Search for the cell housing the specified text and yield its (x, y) center coordinate. 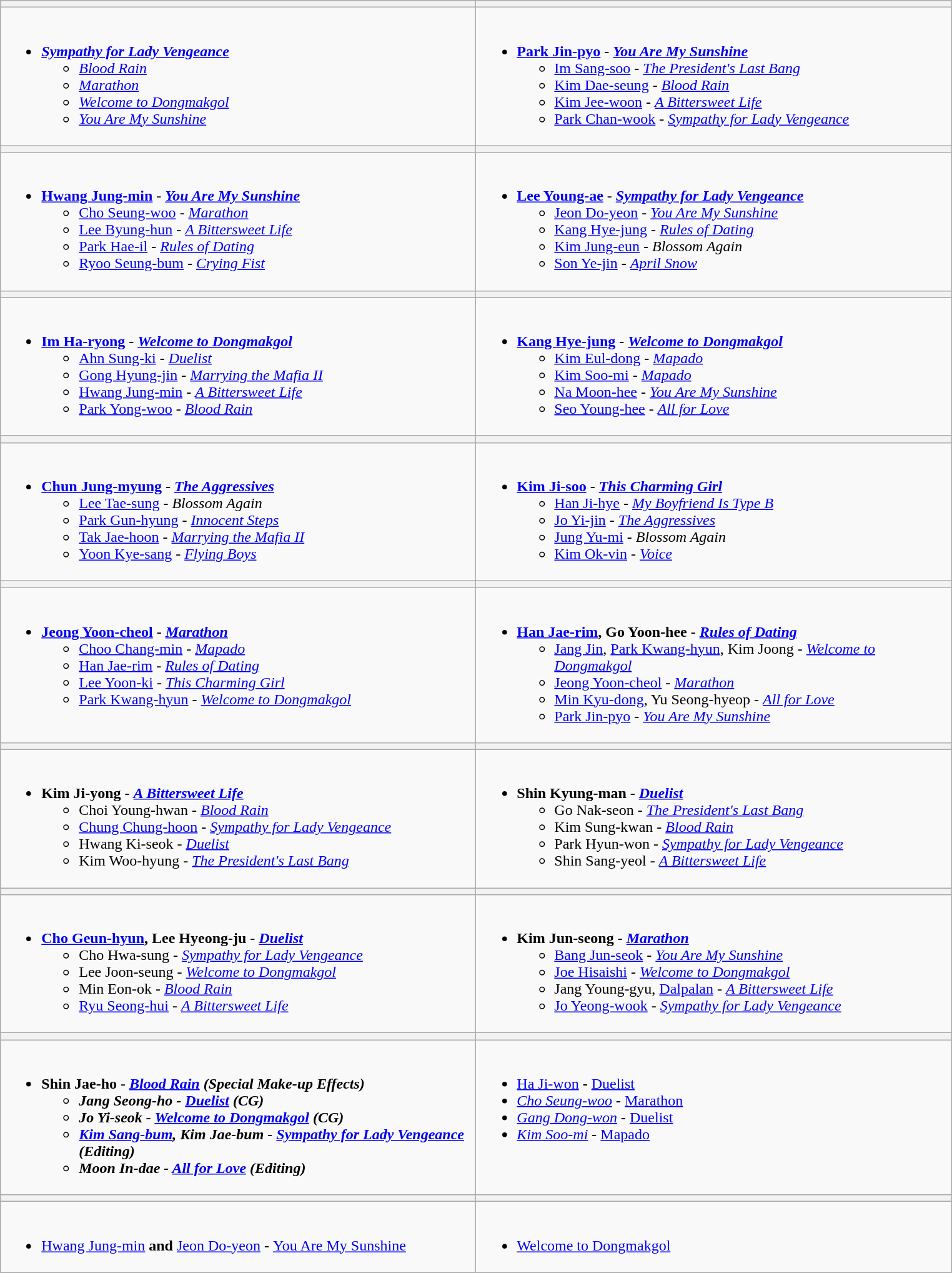
Hwang Jung-min and Jeon Do-yeon - You Are My Sunshine (239, 1237)
Ha Ji-won - DuelistCho Seung-woo - MarathonGang Dong-won - DuelistKim Soo-mi - Mapado (713, 1117)
Kang Hye-jung - Welcome to DongmakgolKim Eul-dong - MapadoKim Soo-mi - MapadoNa Moon-hee - You Are My SunshineSeo Young-hee - All for Love (713, 366)
Welcome to Dongmakgol (713, 1237)
Sympathy for Lady VengeanceBlood RainMarathonWelcome to DongmakgolYou Are My Sunshine (239, 76)
Kim Ji-soo - This Charming GirlHan Ji-hye - My Boyfriend Is Type BJo Yi-jin - The AggressivesJung Yu-mi - Blossom AgainKim Ok-vin - Voice (713, 511)
